Output the (x, y) coordinate of the center of the cell containing the given text.  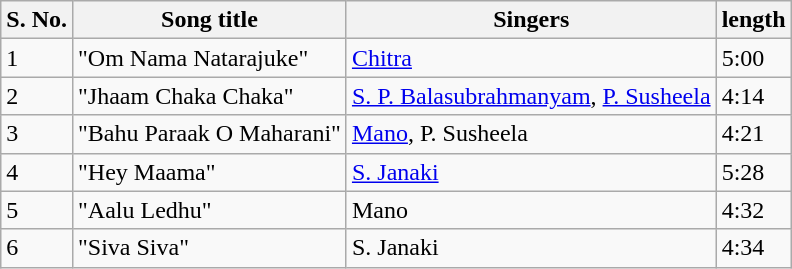
1 (37, 58)
"Aalu Ledhu" (209, 210)
5:28 (754, 172)
Singers (531, 20)
4:32 (754, 210)
"Hey Maama" (209, 172)
length (754, 20)
4:34 (754, 248)
"Bahu Paraak O Maharani" (209, 134)
"Jhaam Chaka Chaka" (209, 96)
5 (37, 210)
Chitra (531, 58)
"Siva Siva" (209, 248)
Mano (531, 210)
4 (37, 172)
Song title (209, 20)
S. P. Balasubrahmanyam, P. Susheela (531, 96)
4:14 (754, 96)
3 (37, 134)
6 (37, 248)
S. No. (37, 20)
5:00 (754, 58)
4:21 (754, 134)
2 (37, 96)
"Om Nama Natarajuke" (209, 58)
Mano, P. Susheela (531, 134)
